Capture the cell that displays the provided text and extract its (X, Y) central coordinate. 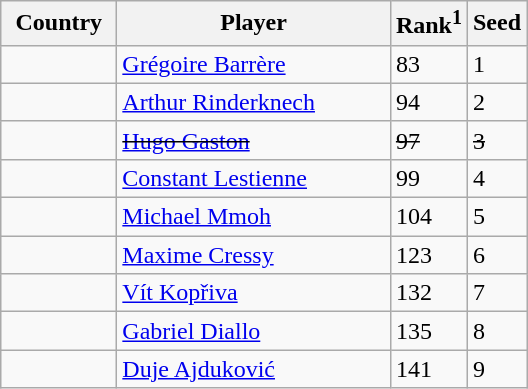
104 (428, 217)
83 (428, 64)
141 (428, 369)
6 (496, 255)
135 (428, 331)
99 (428, 178)
Arthur Rinderknech (254, 102)
9 (496, 369)
3 (496, 140)
8 (496, 331)
Rank1 (428, 24)
Michael Mmoh (254, 217)
Constant Lestienne (254, 178)
Vít Kopřiva (254, 293)
Country (59, 24)
97 (428, 140)
2 (496, 102)
Maxime Cressy (254, 255)
Duje Ajduković (254, 369)
Gabriel Diallo (254, 331)
Seed (496, 24)
Player (254, 24)
Grégoire Barrère (254, 64)
1 (496, 64)
94 (428, 102)
Hugo Gaston (254, 140)
4 (496, 178)
132 (428, 293)
123 (428, 255)
5 (496, 217)
7 (496, 293)
